Output the (x, y) coordinate of the center of the cell containing the given text.  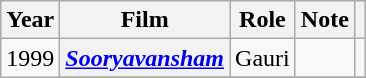
Role (263, 20)
Year (30, 20)
Sooryavansham (145, 58)
Note (324, 20)
Film (145, 20)
1999 (30, 58)
Gauri (263, 58)
